Determine the (x, y) coordinate at the center of the cell enclosing the given text.  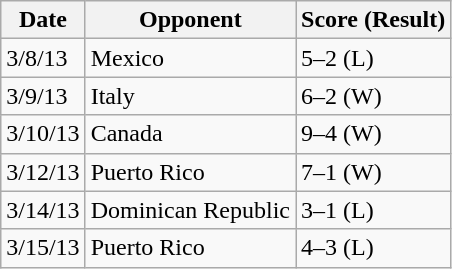
Date (43, 20)
Italy (190, 96)
3/15/13 (43, 248)
5–2 (L) (374, 58)
6–2 (W) (374, 96)
3–1 (L) (374, 210)
3/9/13 (43, 96)
Mexico (190, 58)
3/14/13 (43, 210)
3/12/13 (43, 172)
9–4 (W) (374, 134)
Dominican Republic (190, 210)
4–3 (L) (374, 248)
3/8/13 (43, 58)
7–1 (W) (374, 172)
Score (Result) (374, 20)
3/10/13 (43, 134)
Opponent (190, 20)
Canada (190, 134)
